Search for the cell housing the specified text and yield its [x, y] center coordinate. 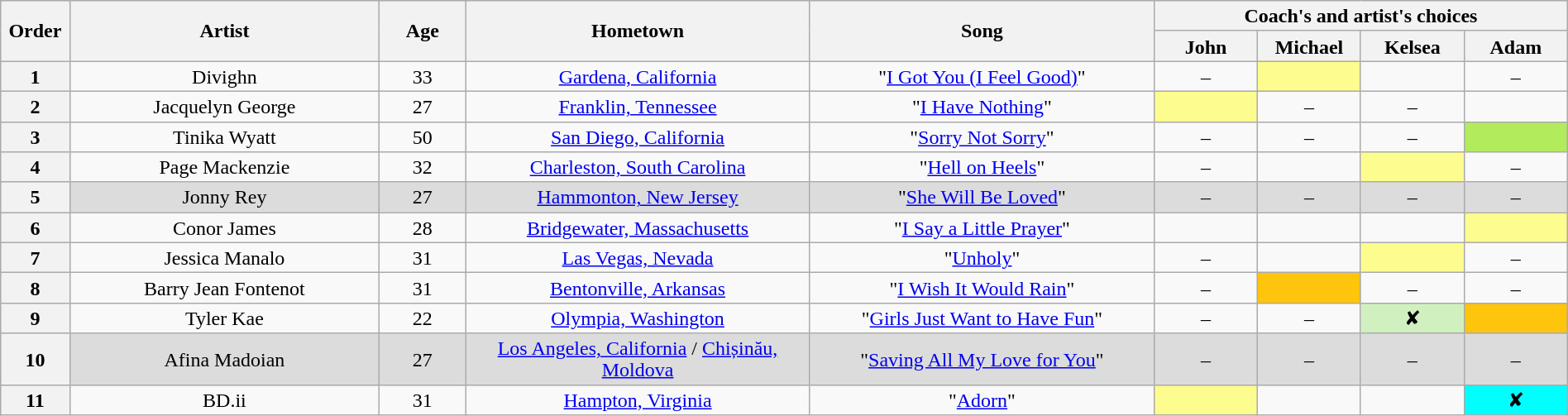
11 [35, 400]
9 [35, 318]
Tinika Wyatt [225, 137]
5 [35, 197]
50 [423, 137]
10 [35, 359]
6 [35, 228]
Age [423, 31]
Gardena, California [638, 76]
Adam [1515, 46]
Las Vegas, Nevada [638, 258]
33 [423, 76]
Bridgewater, Massachusetts [638, 228]
Franklin, Tennessee [638, 106]
2 [35, 106]
22 [423, 318]
Jonny Rey [225, 197]
1 [35, 76]
Hampton, Virginia [638, 400]
7 [35, 258]
"I Say a Little Prayer" [982, 228]
"I Wish It Would Rain" [982, 288]
Bentonville, Arkansas [638, 288]
"Hell on Heels" [982, 167]
Divighn [225, 76]
8 [35, 288]
Afina Madoian [225, 359]
Charleston, South Carolina [638, 167]
Hometown [638, 31]
Jessica Manalo [225, 258]
"Unholy" [982, 258]
Song [982, 31]
San Diego, California [638, 137]
BD.ii [225, 400]
Artist [225, 31]
"Adorn" [982, 400]
Los Angeles, California / Chișinău, Moldova [638, 359]
"She Will Be Loved" [982, 197]
Tyler Kae [225, 318]
Kelsea [1413, 46]
"I Have Nothing" [982, 106]
"Saving All My Love for You" [982, 359]
John [1206, 46]
Michael [1310, 46]
Coach's and artist's choices [1361, 17]
"Girls Just Want to Have Fun" [982, 318]
"Sorry Not Sorry" [982, 137]
Jacquelyn George [225, 106]
Barry Jean Fontenot [225, 288]
Order [35, 31]
Olympia, Washington [638, 318]
3 [35, 137]
Hammonton, New Jersey [638, 197]
28 [423, 228]
4 [35, 167]
Page Mackenzie [225, 167]
Conor James [225, 228]
"I Got You (I Feel Good)" [982, 76]
32 [423, 167]
